Extract the (x, y) coordinate from the center of the cell holding the provided text.  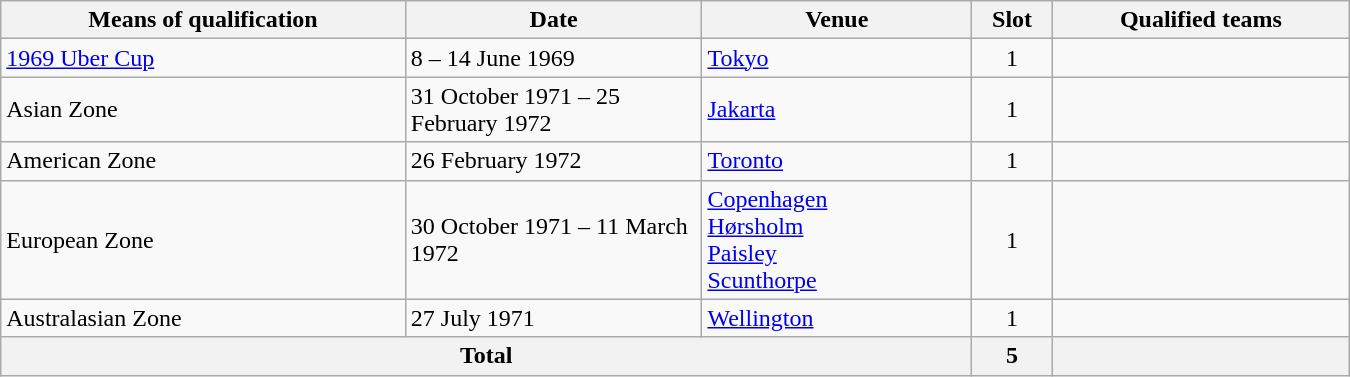
Date (554, 20)
Jakarta (837, 110)
8 – 14 June 1969 (554, 58)
European Zone (204, 240)
Qualified teams (1202, 20)
30 October 1971 – 11 March 1972 (554, 240)
CopenhagenHørsholmPaisleyScunthorpe (837, 240)
Wellington (837, 318)
American Zone (204, 161)
Asian Zone (204, 110)
5 (1012, 356)
Toronto (837, 161)
Means of qualification (204, 20)
26 February 1972 (554, 161)
Slot (1012, 20)
31 October 1971 – 25 February 1972 (554, 110)
Tokyo (837, 58)
Venue (837, 20)
1969 Uber Cup (204, 58)
Total (486, 356)
27 July 1971 (554, 318)
Australasian Zone (204, 318)
